Return the [x, y] coordinate for the center point of the cell that contains the specified text.  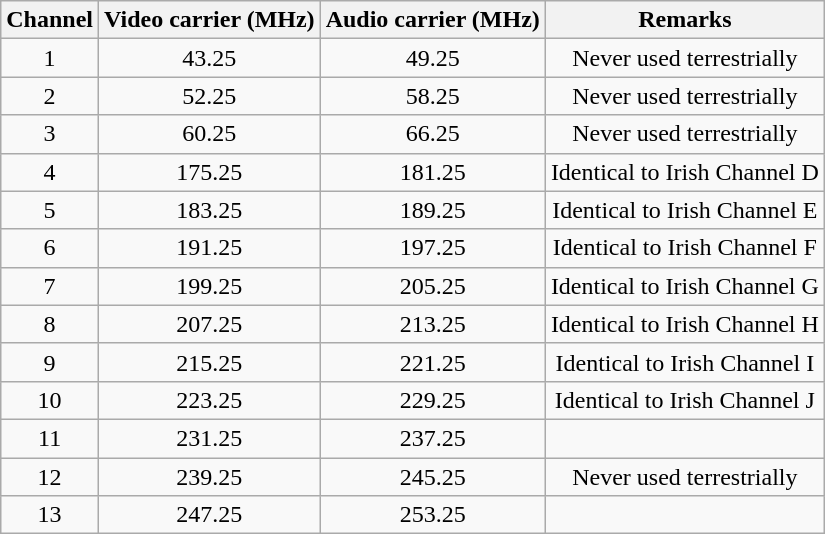
Identical to Irish Channel G [684, 286]
205.25 [432, 286]
253.25 [432, 515]
43.25 [210, 58]
Identical to Irish Channel D [684, 172]
6 [50, 248]
221.25 [432, 362]
9 [50, 362]
223.25 [210, 400]
183.25 [210, 210]
2 [50, 96]
12 [50, 477]
191.25 [210, 248]
7 [50, 286]
5 [50, 210]
60.25 [210, 134]
175.25 [210, 172]
1 [50, 58]
181.25 [432, 172]
Identical to Irish Channel F [684, 248]
Identical to Irish Channel J [684, 400]
231.25 [210, 438]
239.25 [210, 477]
229.25 [432, 400]
199.25 [210, 286]
4 [50, 172]
Identical to Irish Channel I [684, 362]
Audio carrier (MHz) [432, 20]
245.25 [432, 477]
247.25 [210, 515]
3 [50, 134]
Remarks [684, 20]
Identical to Irish Channel H [684, 324]
213.25 [432, 324]
237.25 [432, 438]
8 [50, 324]
Channel [50, 20]
Video carrier (MHz) [210, 20]
66.25 [432, 134]
215.25 [210, 362]
197.25 [432, 248]
10 [50, 400]
52.25 [210, 96]
189.25 [432, 210]
58.25 [432, 96]
13 [50, 515]
11 [50, 438]
207.25 [210, 324]
Identical to Irish Channel E [684, 210]
49.25 [432, 58]
